Scan for the cell matching the given text and deliver its [X, Y] coordinate at center. 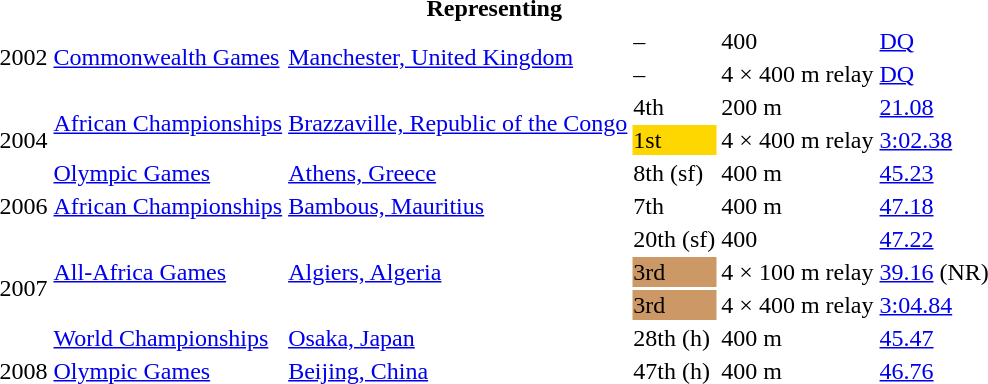
200 m [798, 107]
Athens, Greece [458, 173]
4th [674, 107]
Osaka, Japan [458, 338]
All-Africa Games [168, 272]
Brazzaville, Republic of the Congo [458, 124]
Algiers, Algeria [458, 272]
World Championships [168, 338]
Commonwealth Games [168, 58]
8th (sf) [674, 173]
20th (sf) [674, 239]
1st [674, 140]
7th [674, 206]
Bambous, Mauritius [458, 206]
4 × 100 m relay [798, 272]
Manchester, United Kingdom [458, 58]
Olympic Games [168, 173]
28th (h) [674, 338]
